Locate the cell with the specified text and output its [x, y] center coordinate. 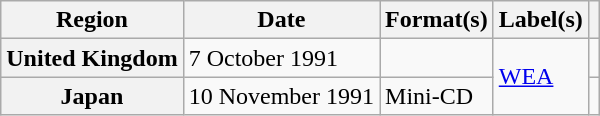
Label(s) [540, 20]
10 November 1991 [281, 96]
7 October 1991 [281, 58]
WEA [540, 77]
Date [281, 20]
United Kingdom [92, 58]
Japan [92, 96]
Region [92, 20]
Format(s) [437, 20]
Mini-CD [437, 96]
